Pinpoint the cell where the given text exists, returning its [X, Y] midpoint coordinate. 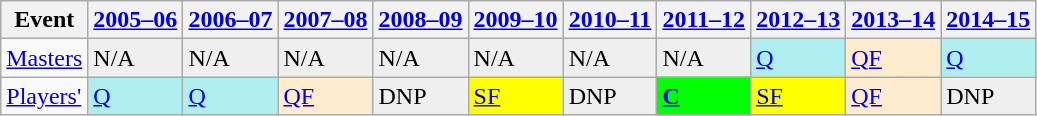
2013–14 [894, 20]
2010–11 [610, 20]
2014–15 [988, 20]
2009–10 [516, 20]
2006–07 [230, 20]
2011–12 [704, 20]
2012–13 [798, 20]
2005–06 [136, 20]
Event [44, 20]
2007–08 [326, 20]
Masters [44, 58]
C [704, 96]
2008–09 [420, 20]
Players' [44, 96]
